Search for the cell housing the specified text and yield its [x, y] center coordinate. 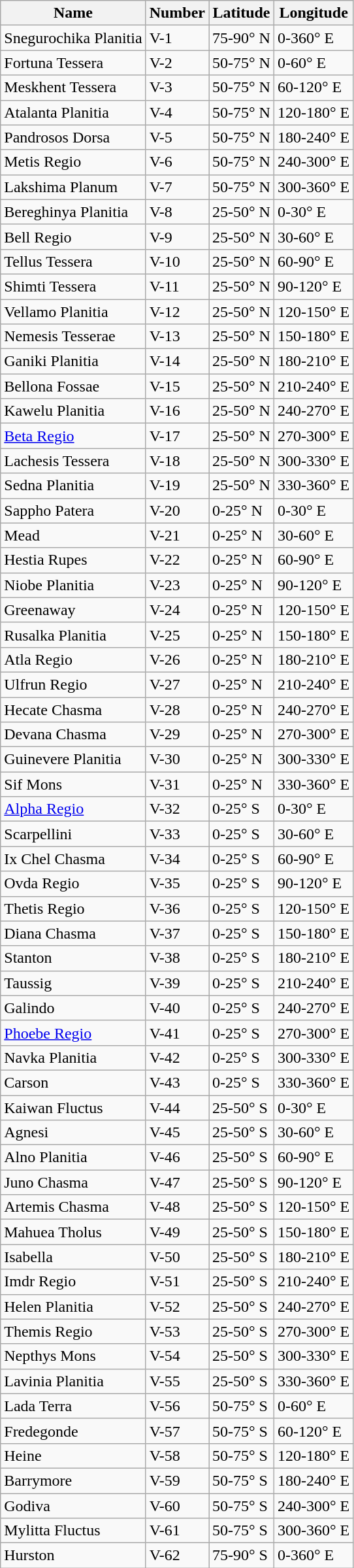
V-3 [177, 88]
Ulfrun Regio [73, 684]
Ovda Regio [73, 884]
Sif Mons [73, 784]
V-58 [177, 1456]
V-28 [177, 709]
V-59 [177, 1480]
Carson [73, 1082]
V-32 [177, 809]
V-40 [177, 1008]
V-2 [177, 63]
Heine [73, 1456]
Snegurochika Planitia [73, 38]
V-42 [177, 1058]
Beta Regio [73, 436]
Stanton [73, 958]
Rusalka Planitia [73, 635]
Mylitta Fluctus [73, 1531]
V-14 [177, 361]
V-43 [177, 1082]
Themis Regio [73, 1331]
Hestia Rupes [73, 560]
V-12 [177, 312]
Number [177, 13]
75-90° N [242, 38]
Meskhent Tessera [73, 88]
V-17 [177, 436]
Guinevere Planitia [73, 759]
Kawelu Planitia [73, 411]
Ix Chel Chasma [73, 859]
Barrymore [73, 1480]
V-29 [177, 735]
Thetis Regio [73, 909]
V-54 [177, 1356]
V-57 [177, 1431]
V-1 [177, 38]
Shimti Tessera [73, 286]
Latitude [242, 13]
V-55 [177, 1381]
Godiva [73, 1505]
Isabella [73, 1257]
V-49 [177, 1232]
Helen Planitia [73, 1307]
V-5 [177, 137]
Longitude [314, 13]
V-9 [177, 237]
V-6 [177, 162]
V-7 [177, 187]
75-90° S [242, 1556]
V-19 [177, 486]
Artemis Chasma [73, 1207]
V-60 [177, 1505]
Sedna Planitia [73, 486]
Pandrosos Dorsa [73, 137]
Niobe Planitia [73, 585]
V-15 [177, 386]
Taussig [73, 983]
V-62 [177, 1556]
Lada Terra [73, 1406]
V-31 [177, 784]
V-34 [177, 859]
V-8 [177, 212]
V-52 [177, 1307]
Hecate Chasma [73, 709]
Navka Planitia [73, 1058]
V-33 [177, 834]
Mead [73, 535]
Juno Chasma [73, 1182]
Tellus Tessera [73, 261]
V-47 [177, 1182]
Kaiwan Fluctus [73, 1108]
V-16 [177, 411]
V-13 [177, 337]
V-4 [177, 112]
V-23 [177, 585]
Galindo [73, 1008]
Lachesis Tessera [73, 461]
V-26 [177, 659]
V-30 [177, 759]
V-45 [177, 1133]
V-38 [177, 958]
Alno Planitia [73, 1158]
Scarpellini [73, 834]
Devana Chasma [73, 735]
Name [73, 13]
V-24 [177, 610]
V-20 [177, 510]
V-25 [177, 635]
Ganiki Planitia [73, 361]
V-22 [177, 560]
Fredegonde [73, 1431]
V-36 [177, 909]
Hurston [73, 1556]
V-11 [177, 286]
Fortuna Tessera [73, 63]
Alpha Regio [73, 809]
V-21 [177, 535]
Lakshima Planum [73, 187]
V-39 [177, 983]
Atla Regio [73, 659]
V-27 [177, 684]
V-44 [177, 1108]
Nepthys Mons [73, 1356]
Vellamo Planitia [73, 312]
Bellona Fossae [73, 386]
Metis Regio [73, 162]
Bereghinya Planitia [73, 212]
Atalanta Planitia [73, 112]
V-10 [177, 261]
Nemesis Tesserae [73, 337]
V-61 [177, 1531]
V-48 [177, 1207]
Greenaway [73, 610]
V-50 [177, 1257]
V-53 [177, 1331]
V-56 [177, 1406]
Lavinia Planitia [73, 1381]
Bell Regio [73, 237]
V-41 [177, 1033]
V-35 [177, 884]
V-37 [177, 933]
V-46 [177, 1158]
Agnesi [73, 1133]
Mahuea Tholus [73, 1232]
Diana Chasma [73, 933]
V-18 [177, 461]
Phoebe Regio [73, 1033]
Sappho Patera [73, 510]
Imdr Regio [73, 1282]
V-51 [177, 1282]
